From the cell containing the given text, extract its center point as (x, y) coordinate. 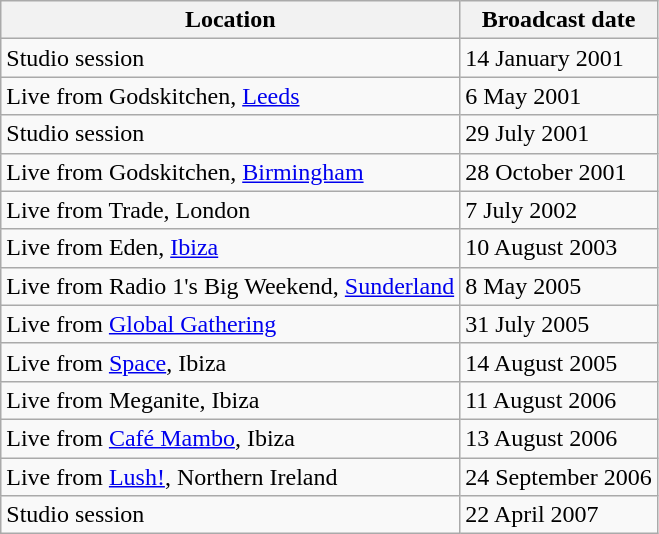
Broadcast date (559, 20)
Live from Godskitchen, Birmingham (230, 172)
Live from Café Mambo, Ibiza (230, 438)
22 April 2007 (559, 515)
31 July 2005 (559, 324)
10 August 2003 (559, 248)
6 May 2001 (559, 96)
Live from Meganite, Ibiza (230, 400)
Live from Global Gathering (230, 324)
28 October 2001 (559, 172)
Live from Trade, London (230, 210)
14 August 2005 (559, 362)
Live from Radio 1's Big Weekend, Sunderland (230, 286)
Live from Godskitchen, Leeds (230, 96)
14 January 2001 (559, 58)
13 August 2006 (559, 438)
Location (230, 20)
Live from Lush!, Northern Ireland (230, 477)
Live from Space, Ibiza (230, 362)
11 August 2006 (559, 400)
7 July 2002 (559, 210)
Live from Eden, Ibiza (230, 248)
29 July 2001 (559, 134)
24 September 2006 (559, 477)
8 May 2005 (559, 286)
